Return (x, y) of the center of cell containing provided text 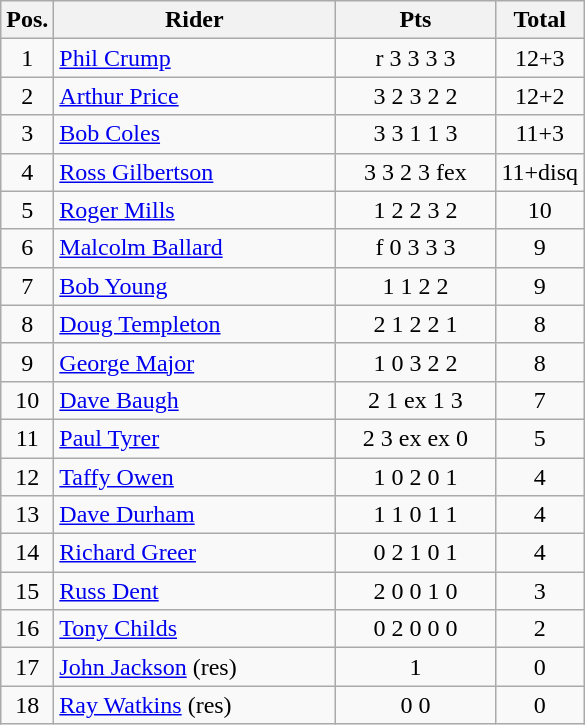
Ross Gilbertson (194, 172)
11+3 (540, 134)
George Major (194, 362)
Ray Watkins (res) (194, 705)
11+disq (540, 172)
17 (28, 667)
r 3 3 3 3 (416, 58)
1 0 3 2 2 (416, 362)
Paul Tyrer (194, 438)
Richard Greer (194, 553)
1 0 2 0 1 (416, 477)
Malcolm Ballard (194, 248)
Tony Childs (194, 629)
1 1 2 2 (416, 286)
2 3 ex ex 0 (416, 438)
3 3 2 3 fex (416, 172)
3 2 3 2 2 (416, 96)
Bob Young (194, 286)
f 0 3 3 3 (416, 248)
18 (28, 705)
2 0 0 1 0 (416, 591)
12+3 (540, 58)
2 1 2 2 1 (416, 324)
11 (28, 438)
12 (28, 477)
Arthur Price (194, 96)
0 2 0 0 0 (416, 629)
6 (28, 248)
John Jackson (res) (194, 667)
Rider (194, 20)
Taffy Owen (194, 477)
Dave Durham (194, 515)
13 (28, 515)
1 2 2 3 2 (416, 210)
16 (28, 629)
1 1 0 1 1 (416, 515)
3 3 1 1 3 (416, 134)
0 2 1 0 1 (416, 553)
Total (540, 20)
15 (28, 591)
Dave Baugh (194, 400)
Pts (416, 20)
Doug Templeton (194, 324)
Russ Dent (194, 591)
12+2 (540, 96)
Roger Mills (194, 210)
Pos. (28, 20)
Bob Coles (194, 134)
Phil Crump (194, 58)
14 (28, 553)
0 0 (416, 705)
2 1 ex 1 3 (416, 400)
